Provide the [x, y] coordinate of the cell's center where the given text is located.  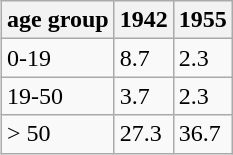
> 50 [58, 134]
36.7 [202, 134]
19-50 [58, 96]
27.3 [144, 134]
0-19 [58, 58]
1955 [202, 20]
3.7 [144, 96]
8.7 [144, 58]
1942 [144, 20]
age group [58, 20]
